Find where the given text appears and provide that cell's center as [x, y] coordinate. 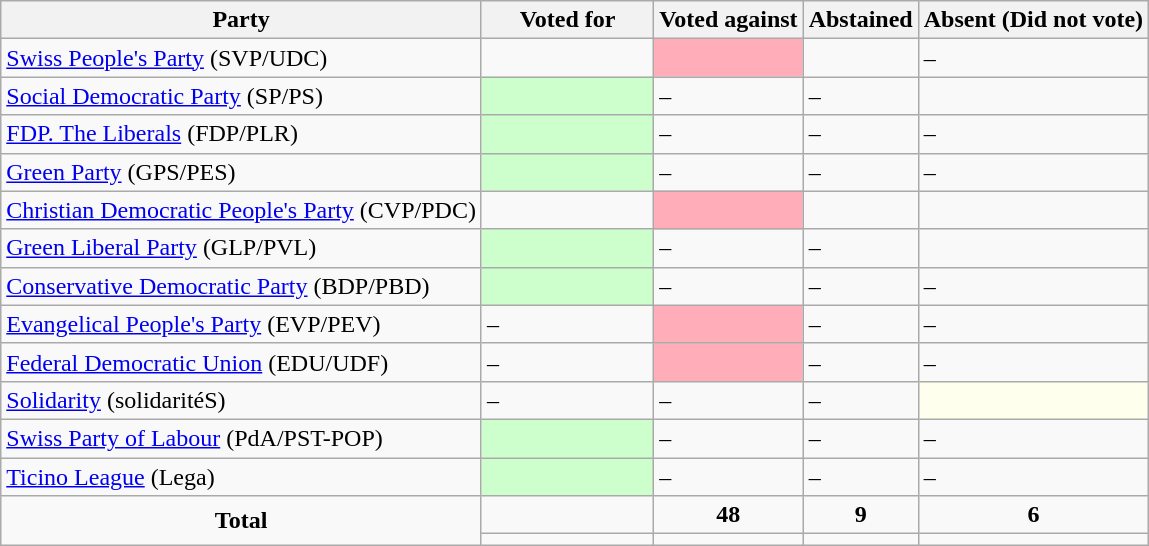
Conservative Democratic Party (BDP/PBD) [242, 286]
Abstained [860, 20]
Absent (Did not vote) [1033, 20]
FDP. The Liberals (FDP/PLR) [242, 134]
Green Liberal Party (GLP/PVL) [242, 248]
Evangelical People's Party (EVP/PEV) [242, 324]
Federal Democratic Union (EDU/UDF) [242, 362]
Christian Democratic People's Party (CVP/PDC) [242, 210]
9 [860, 515]
Green Party (GPS/PES) [242, 172]
48 [729, 515]
Voted against [729, 20]
Total [242, 520]
Social Democratic Party (SP/PS) [242, 96]
Voted for [567, 20]
Swiss Party of Labour (PdA/PST-POP) [242, 438]
6 [1033, 515]
Party [242, 20]
Solidarity (solidaritéS) [242, 400]
Ticino League (Lega) [242, 477]
Swiss People's Party (SVP/UDC) [242, 58]
